Return [x, y] of the center of cell containing provided text 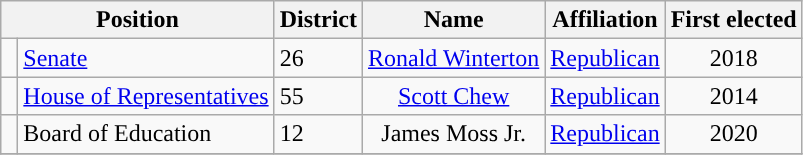
26 [318, 58]
Ronald Winterton [454, 58]
55 [318, 96]
Position [138, 20]
Scott Chew [454, 96]
First elected [734, 20]
12 [318, 134]
James Moss Jr. [454, 134]
Affiliation [605, 20]
2020 [734, 134]
Name [454, 20]
2014 [734, 96]
Senate [146, 58]
2018 [734, 58]
House of Representatives [146, 96]
District [318, 20]
Board of Education [146, 134]
